Search for the cell housing the specified text and yield its (x, y) center coordinate. 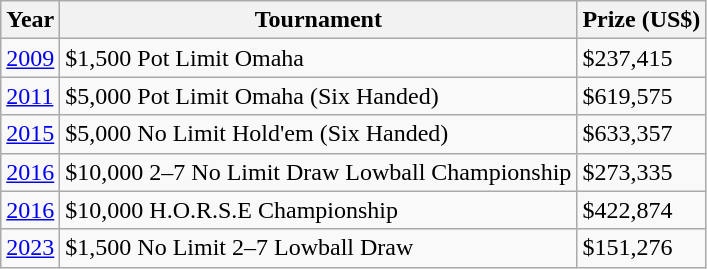
$237,415 (642, 58)
2023 (30, 248)
$619,575 (642, 96)
$633,357 (642, 134)
2015 (30, 134)
Prize (US$) (642, 20)
$10,000 H.O.R.S.E Championship (318, 210)
$1,500 Pot Limit Omaha (318, 58)
2011 (30, 96)
$5,000 No Limit Hold'em (Six Handed) (318, 134)
$273,335 (642, 172)
Tournament (318, 20)
$422,874 (642, 210)
$1,500 No Limit 2–7 Lowball Draw (318, 248)
2009 (30, 58)
$5,000 Pot Limit Omaha (Six Handed) (318, 96)
$151,276 (642, 248)
$10,000 2–7 No Limit Draw Lowball Championship (318, 172)
Year (30, 20)
